For the text-containing cell, return its midpoint in [X, Y] coordinate format. 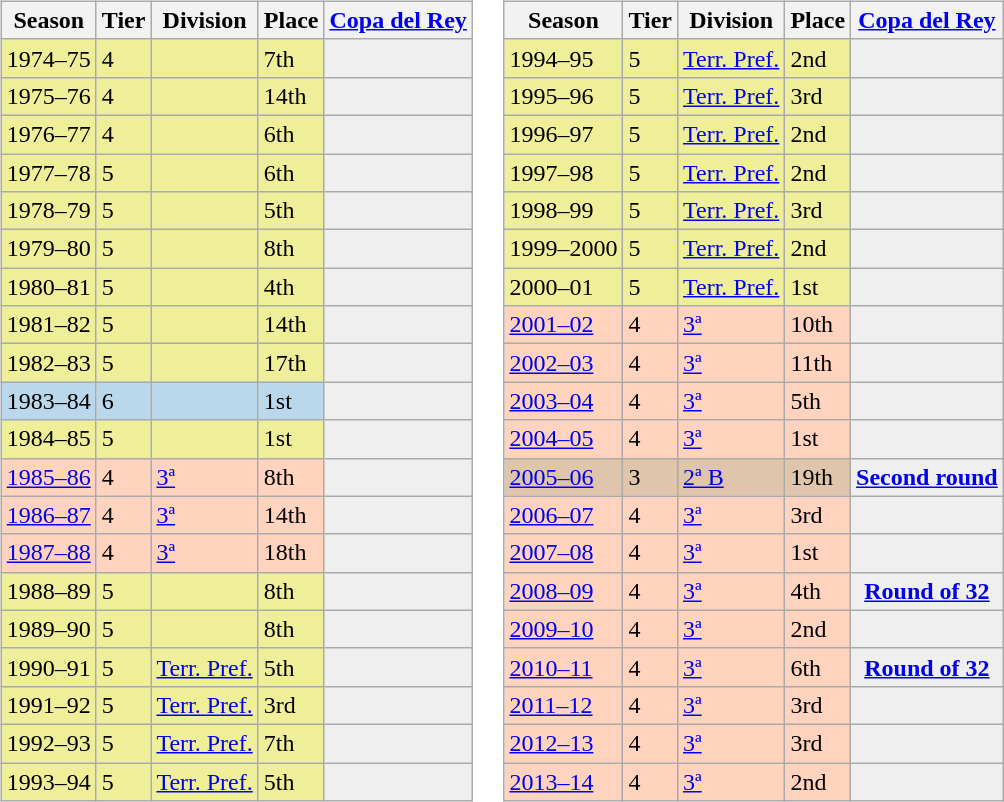
1993–94 [48, 781]
1996–97 [564, 134]
2008–09 [564, 591]
1989–90 [48, 629]
1979–80 [48, 249]
2005–06 [564, 477]
11th [818, 363]
1974–75 [48, 58]
2006–07 [564, 515]
2004–05 [564, 439]
1985–86 [48, 477]
17th [291, 363]
1999–2000 [564, 249]
1978–79 [48, 211]
1982–83 [48, 363]
1981–82 [48, 325]
1987–88 [48, 553]
3 [650, 477]
Second round [928, 477]
1991–92 [48, 705]
2001–02 [564, 325]
2011–12 [564, 705]
1994–95 [564, 58]
2009–10 [564, 629]
1990–91 [48, 667]
1995–96 [564, 96]
2010–11 [564, 667]
1975–76 [48, 96]
2012–13 [564, 743]
1992–93 [48, 743]
2002–03 [564, 363]
1983–84 [48, 401]
1997–98 [564, 173]
10th [818, 325]
1998–99 [564, 211]
1986–87 [48, 515]
6 [124, 401]
1980–81 [48, 287]
1977–78 [48, 173]
1976–77 [48, 134]
19th [818, 477]
2007–08 [564, 553]
1988–89 [48, 591]
1984–85 [48, 439]
2013–14 [564, 781]
2000–01 [564, 287]
18th [291, 553]
2ª B [732, 477]
2003–04 [564, 401]
